Extract the (x, y) coordinate from the center of the cell holding the provided text.  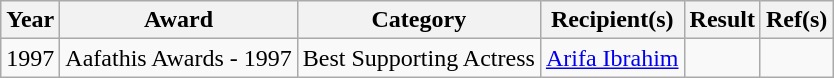
Aafathis Awards - 1997 (178, 58)
Year (30, 20)
Result (722, 20)
1997 (30, 58)
Best Supporting Actress (418, 58)
Arifa Ibrahim (612, 58)
Recipient(s) (612, 20)
Category (418, 20)
Ref(s) (796, 20)
Award (178, 20)
